Return (X, Y) of the center of cell containing provided text 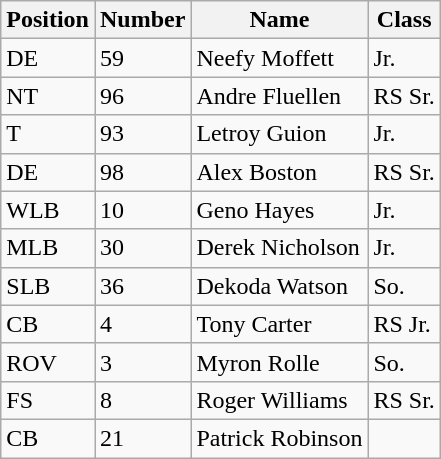
Class (404, 20)
Tony Carter (280, 324)
NT (48, 96)
10 (142, 210)
Letroy Guion (280, 134)
Number (142, 20)
Dekoda Watson (280, 286)
8 (142, 400)
98 (142, 172)
Myron Rolle (280, 362)
FS (48, 400)
21 (142, 438)
Alex Boston (280, 172)
93 (142, 134)
36 (142, 286)
Neefy Moffett (280, 58)
4 (142, 324)
Derek Nicholson (280, 248)
ROV (48, 362)
Patrick Robinson (280, 438)
Geno Hayes (280, 210)
SLB (48, 286)
Position (48, 20)
MLB (48, 248)
RS Jr. (404, 324)
WLB (48, 210)
Name (280, 20)
59 (142, 58)
30 (142, 248)
Roger Williams (280, 400)
3 (142, 362)
96 (142, 96)
T (48, 134)
Andre Fluellen (280, 96)
